Output the (X, Y) coordinate of the center of the cell containing the given text.  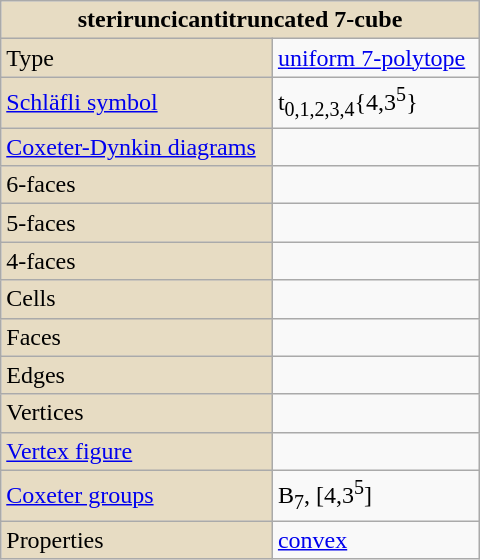
Type (137, 58)
6-faces (137, 185)
Vertex figure (137, 451)
Properties (137, 540)
t0,1,2,3,4{4,35} (376, 102)
steriruncicantitruncated 7-cube (240, 20)
Vertices (137, 413)
convex (376, 540)
4-faces (137, 261)
Cells (137, 299)
Coxeter-Dynkin diagrams (137, 147)
5-faces (137, 223)
Edges (137, 375)
Coxeter groups (137, 496)
Schläfli symbol (137, 102)
uniform 7-polytope (376, 58)
B7, [4,35] (376, 496)
Faces (137, 337)
